Capture the cell that displays the provided text and extract its [x, y] central coordinate. 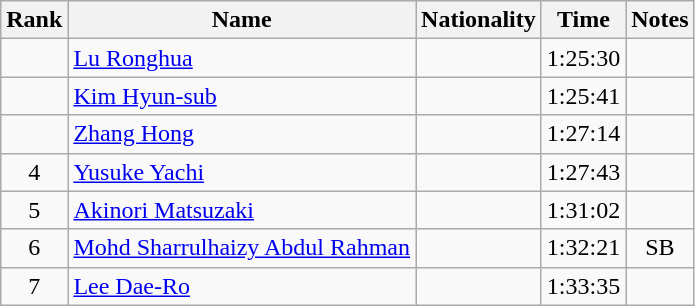
1:33:35 [583, 286]
1:25:41 [583, 96]
Nationality [479, 20]
1:25:30 [583, 58]
SB [660, 248]
Mohd Sharrulhaizy Abdul Rahman [242, 248]
1:31:02 [583, 210]
Akinori Matsuzaki [242, 210]
Name [242, 20]
6 [34, 248]
5 [34, 210]
1:27:14 [583, 134]
1:32:21 [583, 248]
Zhang Hong [242, 134]
Yusuke Yachi [242, 172]
1:27:43 [583, 172]
4 [34, 172]
Lee Dae-Ro [242, 286]
Time [583, 20]
Rank [34, 20]
Lu Ronghua [242, 58]
7 [34, 286]
Kim Hyun-sub [242, 96]
Notes [660, 20]
